Scan for the cell matching the given text and deliver its [x, y] coordinate at center. 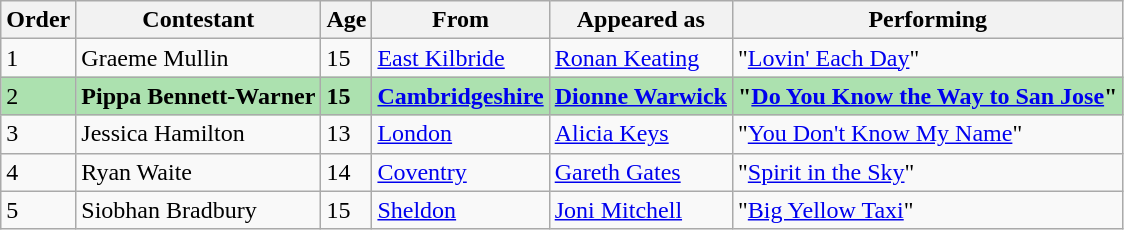
Gareth Gates [640, 172]
Performing [927, 20]
Joni Mitchell [640, 210]
5 [38, 210]
Ryan Waite [198, 172]
East Kilbride [460, 58]
3 [38, 134]
"Lovin' Each Day" [927, 58]
Contestant [198, 20]
From [460, 20]
"Spirit in the Sky" [927, 172]
London [460, 134]
2 [38, 96]
Appeared as [640, 20]
4 [38, 172]
Graeme Mullin [198, 58]
Dionne Warwick [640, 96]
14 [346, 172]
13 [346, 134]
Jessica Hamilton [198, 134]
Ronan Keating [640, 58]
Age [346, 20]
"You Don't Know My Name" [927, 134]
Siobhan Bradbury [198, 210]
Coventry [460, 172]
Sheldon [460, 210]
Pippa Bennett-Warner [198, 96]
Cambridgeshire [460, 96]
"Big Yellow Taxi" [927, 210]
Alicia Keys [640, 134]
"Do You Know the Way to San Jose" [927, 96]
1 [38, 58]
Order [38, 20]
